Determine the (x, y) coordinate at the center of the cell enclosing the given text.  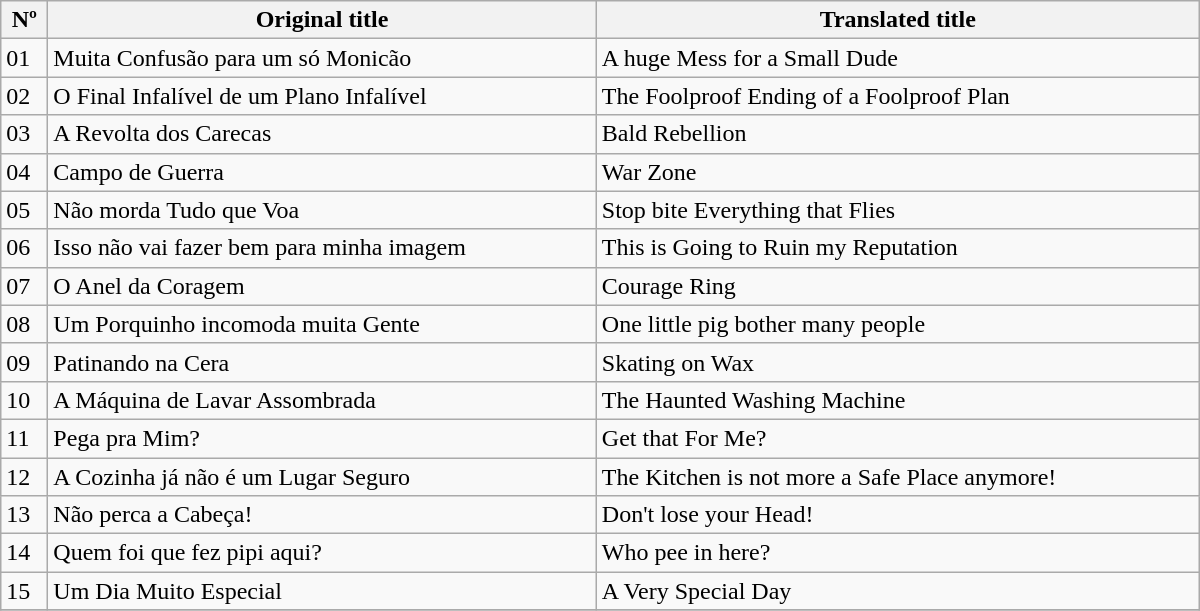
A Máquina de Lavar Assombrada (322, 400)
Campo de Guerra (322, 172)
Quem foi que fez pipi aqui? (322, 553)
The Foolproof Ending of a Foolproof Plan (898, 96)
02 (24, 96)
Who pee in here? (898, 553)
Nº (24, 20)
09 (24, 362)
The Kitchen is not more a Safe Place anymore! (898, 477)
Don't lose your Head! (898, 515)
01 (24, 58)
This is Going to Ruin my Reputation (898, 248)
Skating on Wax (898, 362)
A Cozinha já não é um Lugar Seguro (322, 477)
03 (24, 134)
11 (24, 438)
War Zone (898, 172)
A huge Mess for a Small Dude (898, 58)
Pega pra Mim? (322, 438)
Um Porquinho incomoda muita Gente (322, 324)
A Revolta dos Carecas (322, 134)
O Anel da Coragem (322, 286)
Original title (322, 20)
Translated title (898, 20)
Patinando na Cera (322, 362)
Muita Confusão para um só Monicão (322, 58)
Não morda Tudo que Voa (322, 210)
Courage Ring (898, 286)
07 (24, 286)
14 (24, 553)
13 (24, 515)
Isso não vai fazer bem para minha imagem (322, 248)
08 (24, 324)
Um Dia Muito Especial (322, 591)
12 (24, 477)
A Very Special Day (898, 591)
10 (24, 400)
Stop bite Everything that Flies (898, 210)
The Haunted Washing Machine (898, 400)
15 (24, 591)
06 (24, 248)
05 (24, 210)
Não perca a Cabeça! (322, 515)
One little pig bother many people (898, 324)
O Final Infalível de um Plano Infalível (322, 96)
04 (24, 172)
Get that For Me? (898, 438)
Bald Rebellion (898, 134)
